Pinpoint the cell where the given text exists, returning its (X, Y) midpoint coordinate. 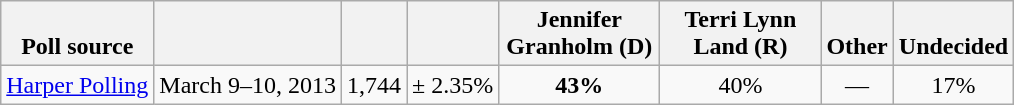
Harper Polling (78, 85)
17% (953, 85)
43% (580, 85)
1,744 (374, 85)
— (857, 85)
Other (857, 34)
± 2.35% (453, 85)
Undecided (953, 34)
Poll source (78, 34)
Terri LynnLand (R) (740, 34)
40% (740, 85)
JenniferGranholm (D) (580, 34)
March 9–10, 2013 (248, 85)
